From the cell containing the given text, extract its center point as (x, y) coordinate. 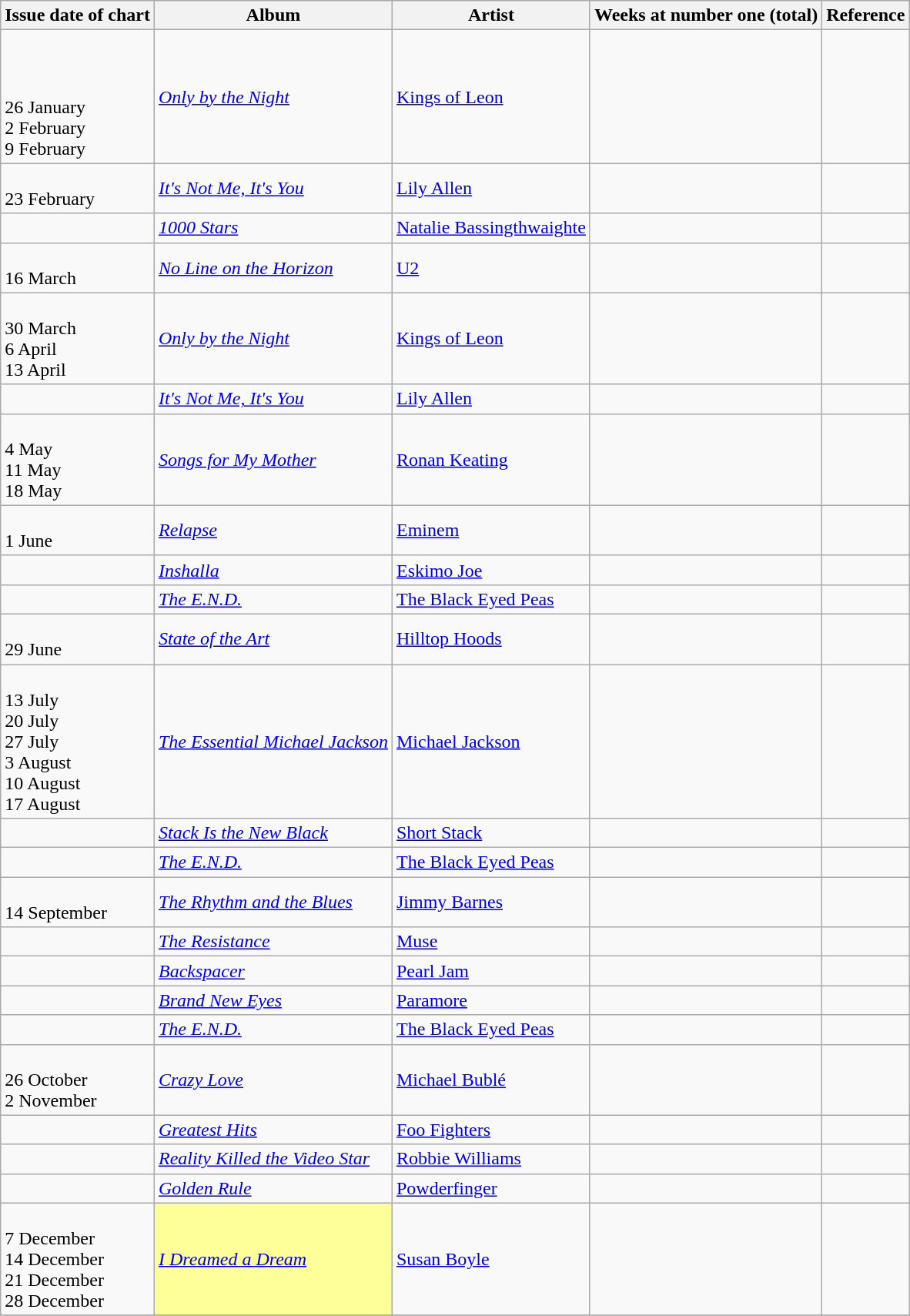
Stack Is the New Black (273, 833)
Susan Boyle (491, 1259)
4 May 11 May 18 May (78, 459)
Reality Killed the Video Star (273, 1159)
7 December 14 December 21 December 28 December (78, 1259)
Relapse (273, 530)
The Essential Michael Jackson (273, 741)
Issue date of chart (78, 15)
Brand New Eyes (273, 1000)
Foo Fighters (491, 1130)
Ronan Keating (491, 459)
The Resistance (273, 942)
Hilltop Hoods (491, 639)
Inshalla (273, 570)
Muse (491, 942)
30 March6 April13 April (78, 339)
Crazy Love (273, 1080)
Natalie Bassingthwaighte (491, 228)
Greatest Hits (273, 1130)
Short Stack (491, 833)
Eskimo Joe (491, 570)
Backspacer (273, 971)
Artist (491, 15)
29 June (78, 639)
26 October 2 November (78, 1080)
Pearl Jam (491, 971)
13 July 20 July 27 July 3 August 10 August 17 August (78, 741)
Robbie Williams (491, 1159)
Michael Bublé (491, 1080)
Eminem (491, 530)
The Rhythm and the Blues (273, 902)
State of the Art (273, 639)
1 June (78, 530)
Weeks at number one (total) (705, 15)
23 February (78, 188)
Michael Jackson (491, 741)
Golden Rule (273, 1188)
U2 (491, 268)
16 March (78, 268)
1000 Stars (273, 228)
Paramore (491, 1000)
Songs for My Mother (273, 459)
Powderfinger (491, 1188)
Jimmy Barnes (491, 902)
Reference (865, 15)
I Dreamed a Dream (273, 1259)
Album (273, 15)
No Line on the Horizon (273, 268)
26 January 2 February 9 February (78, 97)
14 September (78, 902)
